Search for the cell housing the specified text and yield its [x, y] center coordinate. 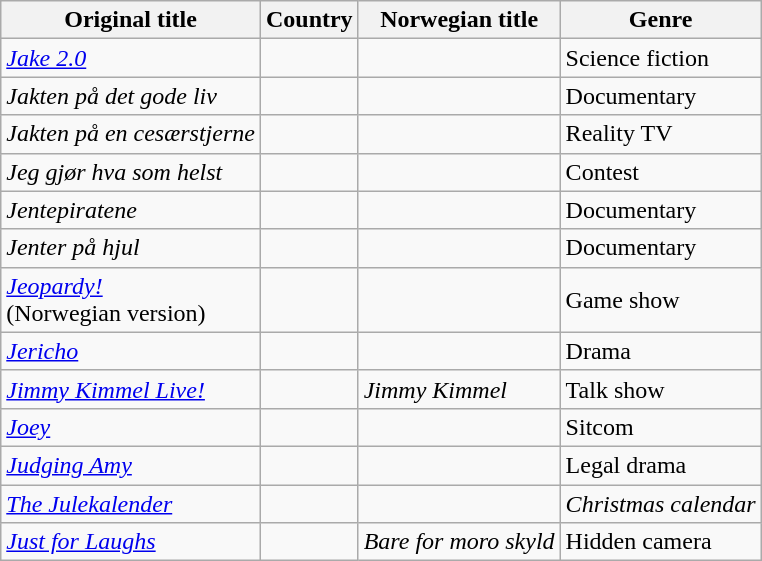
Jimmy Kimmel [459, 389]
Jentepiratene [131, 210]
Joey [131, 427]
Jakten på en cesærstjerne [131, 134]
Jeg gjør hva som helst [131, 172]
Jimmy Kimmel Live! [131, 389]
Jenter på hjul [131, 248]
Judging Amy [131, 465]
Contest [660, 172]
Norwegian title [459, 20]
Sitcom [660, 427]
Jake 2.0 [131, 58]
Bare for moro skyld [459, 542]
Legal drama [660, 465]
Reality TV [660, 134]
Talk show [660, 389]
Original title [131, 20]
Genre [660, 20]
Hidden camera [660, 542]
Game show [660, 300]
The Julekalender [131, 503]
Drama [660, 351]
Jericho [131, 351]
Science fiction [660, 58]
Country [309, 20]
Christmas calendar [660, 503]
Jeopardy!(Norwegian version) [131, 300]
Just for Laughs [131, 542]
Jakten på det gode liv [131, 96]
